Capture the cell that displays the provided text and extract its (x, y) central coordinate. 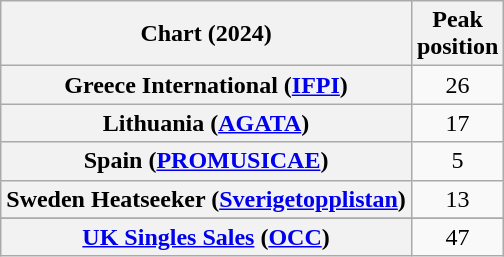
Lithuania (AGATA) (206, 123)
13 (457, 199)
Greece International (IFPI) (206, 85)
Spain (PROMUSICAE) (206, 161)
17 (457, 123)
Chart (2024) (206, 34)
26 (457, 85)
Peakposition (457, 34)
UK Singles Sales (OCC) (206, 237)
5 (457, 161)
47 (457, 237)
Sweden Heatseeker (Sverigetopplistan) (206, 199)
